Return the (x, y) coordinate for the center point of the cell that contains the specified text.  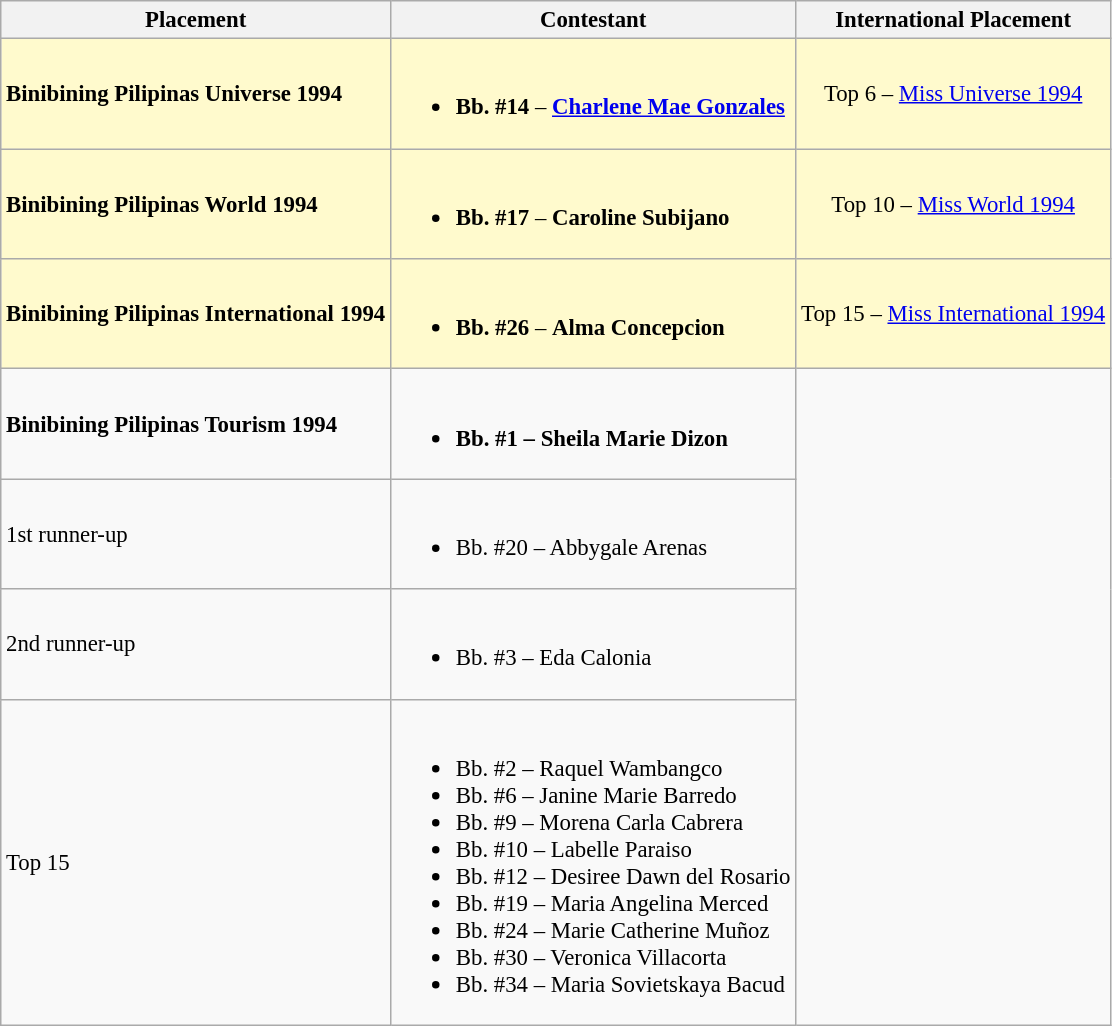
Bb. #1 – Sheila Marie Dizon (594, 424)
Contestant (594, 20)
Placement (196, 20)
Top 15 (196, 862)
Binibining Pilipinas International 1994 (196, 314)
Binibining Pilipinas Universe 1994 (196, 94)
Bb. #20 – Abbygale Arenas (594, 534)
Bb. #26 – Alma Concepcion (594, 314)
Binibining Pilipinas World 1994 (196, 204)
Top 6 – Miss Universe 1994 (954, 94)
Top 10 – Miss World 1994 (954, 204)
Top 15 – Miss International 1994 (954, 314)
2nd runner-up (196, 644)
Bb. #14 – Charlene Mae Gonzales (594, 94)
Bb. #17 – Caroline Subijano (594, 204)
International Placement (954, 20)
Bb. #3 – Eda Calonia (594, 644)
1st runner-up (196, 534)
Binibining Pilipinas Tourism 1994 (196, 424)
